For the text-containing cell, return its midpoint in (x, y) coordinate format. 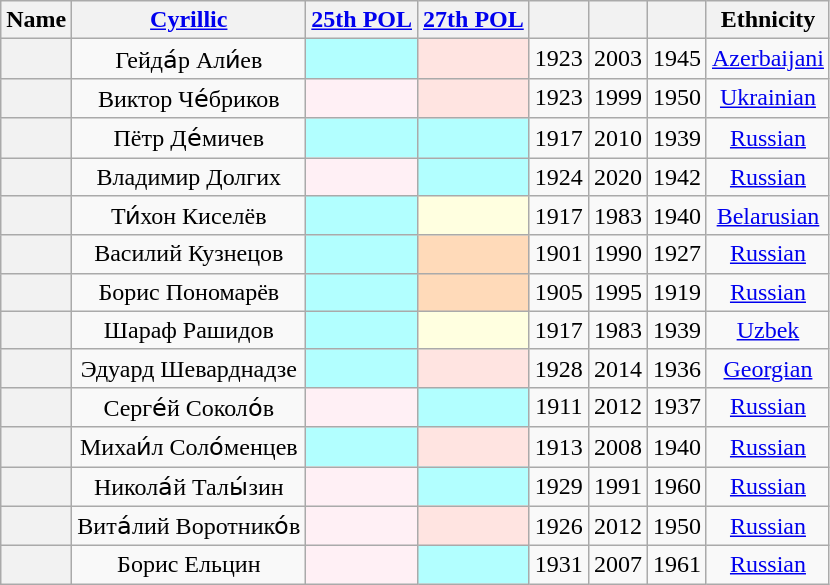
Пётр Де́мичев (189, 138)
1905 (558, 292)
2014 (618, 368)
Эдуард Шеварднадзе (189, 368)
Виктор Че́бриков (189, 98)
2003 (618, 59)
1995 (618, 292)
1945 (676, 59)
2010 (618, 138)
27th POL (474, 20)
1937 (676, 407)
Name (36, 20)
Ти́хон Киселёв (189, 216)
Гейда́р Али́ев (189, 59)
Михаи́л Соло́менцев (189, 447)
Georgian (768, 368)
1936 (676, 368)
1927 (676, 254)
2007 (618, 565)
Uzbek (768, 330)
Cyrillic (189, 20)
1901 (558, 254)
1990 (618, 254)
1913 (558, 447)
1960 (676, 486)
1942 (676, 177)
Ukrainian (768, 98)
Серге́й Соколо́в (189, 407)
Никола́й Талы́зин (189, 486)
1961 (676, 565)
Борис Пономарёв (189, 292)
1931 (558, 565)
1924 (558, 177)
25th POL (362, 20)
1999 (618, 98)
Belarusian (768, 216)
2020 (618, 177)
1928 (558, 368)
Ethnicity (768, 20)
1926 (558, 526)
2008 (618, 447)
Борис Ельцин (189, 565)
1911 (558, 407)
Azerbaijani (768, 59)
Вита́лий Воротнико́в (189, 526)
Владимир Долгих (189, 177)
Василий Кузнецов (189, 254)
1919 (676, 292)
Шараф Рашидов (189, 330)
1991 (618, 486)
1929 (558, 486)
